Find where the given text appears and provide that cell's center as (X, Y) coordinate. 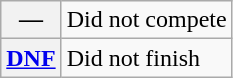
Did not compete (146, 20)
Did not finish (146, 58)
— (31, 20)
DNF (31, 58)
